Determine the (x, y) coordinate at the center of the cell enclosing the given text.  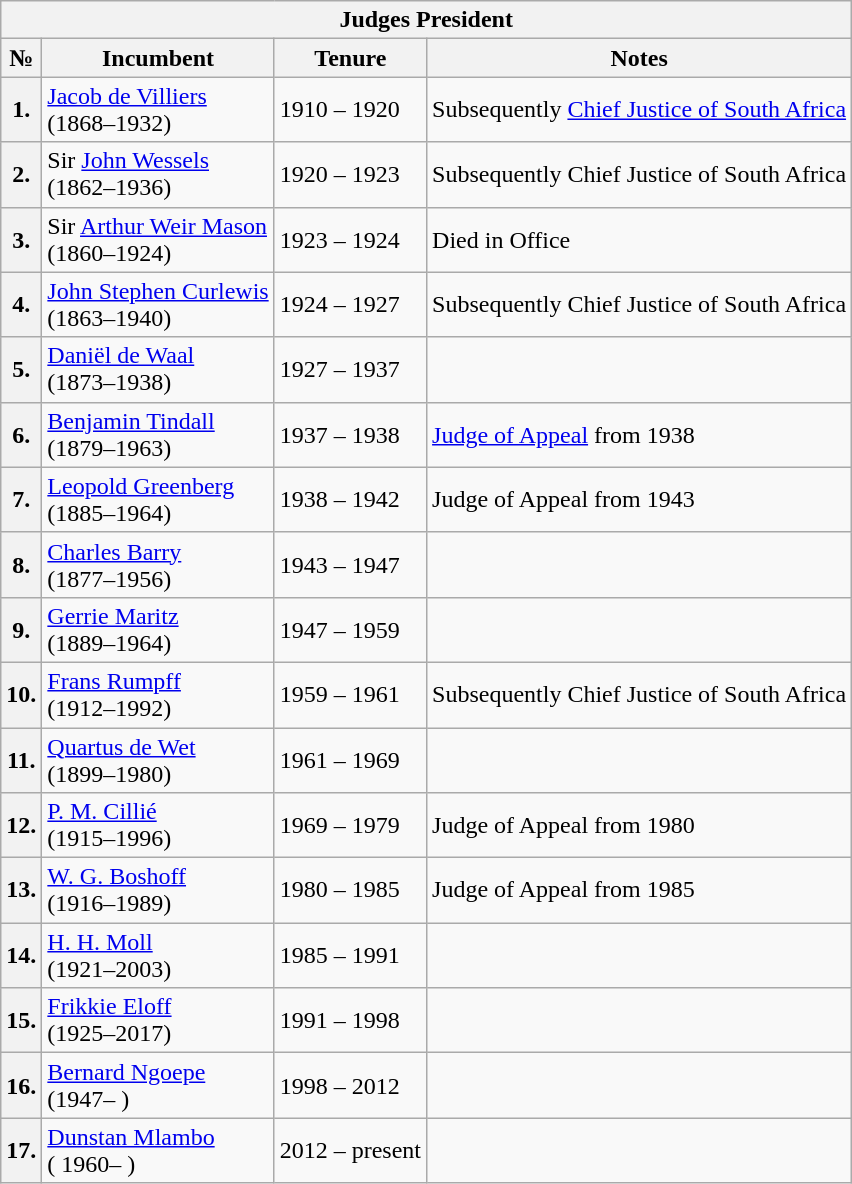
Dunstan Mlambo( 1960– ) (158, 1150)
H. H. Moll(1921–2003) (158, 956)
1943 – 1947 (350, 564)
1923 – 1924 (350, 240)
Judges President (426, 20)
1969 – 1979 (350, 826)
Frikkie Eloff(1925–2017) (158, 1020)
9. (22, 630)
Leopold Greenberg(1885–1964) (158, 500)
7. (22, 500)
5. (22, 370)
Sir Arthur Weir Mason(1860–1924) (158, 240)
Quartus de Wet(1899–1980) (158, 760)
13. (22, 890)
1961 – 1969 (350, 760)
Judge of Appeal from 1980 (640, 826)
John Stephen Curlewis(1863–1940) (158, 304)
16. (22, 1086)
1938 – 1942 (350, 500)
P. M. Cillié (1915–1996) (158, 826)
Died in Office (640, 240)
3. (22, 240)
8. (22, 564)
1959 – 1961 (350, 694)
2. (22, 174)
Judge of Appeal from 1943 (640, 500)
№ (22, 58)
1910 – 1920 (350, 110)
Notes (640, 58)
Incumbent (158, 58)
1991 – 1998 (350, 1020)
1947 – 1959 (350, 630)
1998 – 2012 (350, 1086)
Judge of Appeal from 1985 (640, 890)
Frans Rumpff(1912–1992) (158, 694)
2012 – present (350, 1150)
6. (22, 434)
1985 – 1991 (350, 956)
17. (22, 1150)
Gerrie Maritz(1889–1964) (158, 630)
11. (22, 760)
14. (22, 956)
1924 – 1927 (350, 304)
1937 – 1938 (350, 434)
Jacob de Villiers(1868–1932) (158, 110)
Benjamin Tindall(1879–1963) (158, 434)
1920 – 1923 (350, 174)
10. (22, 694)
Judge of Appeal from 1938 (640, 434)
1. (22, 110)
Charles Barry(1877–1956) (158, 564)
Tenure (350, 58)
12. (22, 826)
4. (22, 304)
Bernard Ngoepe(1947– ) (158, 1086)
1980 – 1985 (350, 890)
Sir John Wessels(1862–1936) (158, 174)
15. (22, 1020)
W. G. Boshoff(1916–1989) (158, 890)
1927 – 1937 (350, 370)
Daniël de Waal(1873–1938) (158, 370)
